Determine the (x, y) coordinate at the center of the cell enclosing the given text.  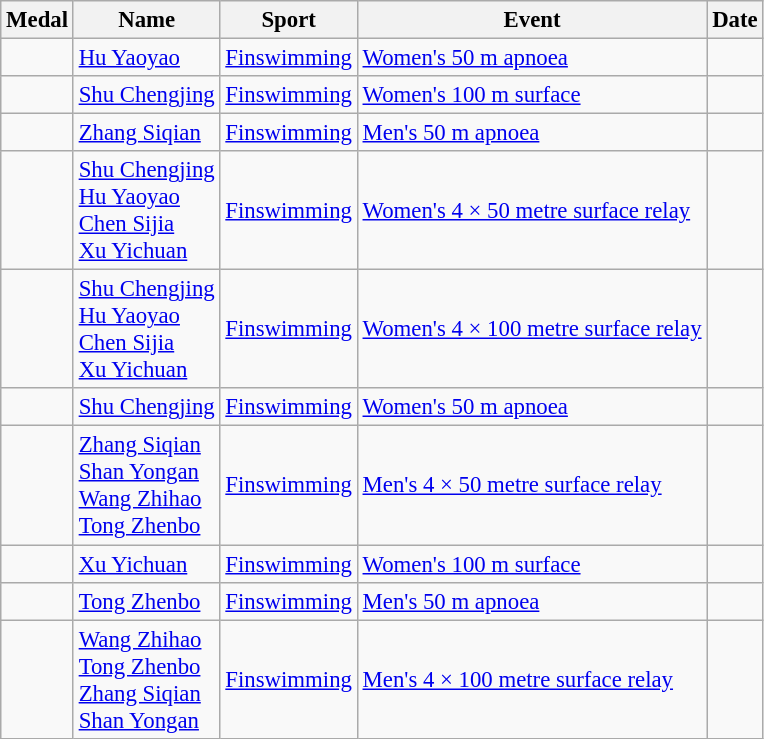
Name (146, 20)
Zhang Siqian (146, 133)
Xu Yichuan (146, 564)
Medal (38, 20)
Zhang SiqianShan YonganWang ZhihaoTong Zhenbo (146, 486)
Men's 4 × 100 metre surface relay (532, 680)
Date (735, 20)
Women's 4 × 100 metre surface relay (532, 330)
Sport (288, 20)
Event (532, 20)
Women's 4 × 50 metre surface relay (532, 210)
Men's 4 × 50 metre surface relay (532, 486)
Wang ZhihaoTong ZhenboZhang SiqianShan Yongan (146, 680)
Hu Yaoyao (146, 58)
Tong Zhenbo (146, 601)
